Capture the cell that displays the provided text and extract its (x, y) central coordinate. 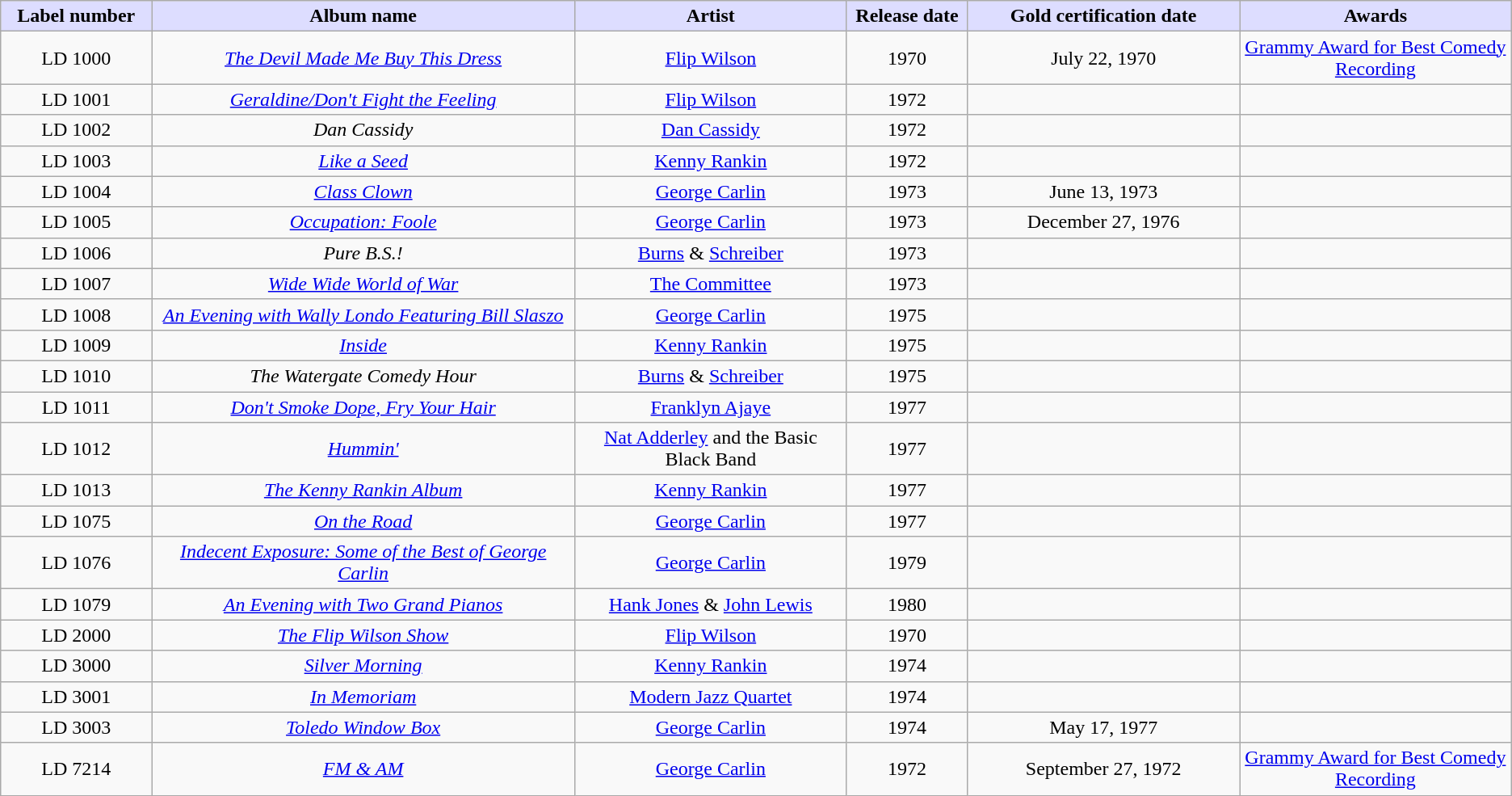
LD 1079 (76, 604)
May 17, 1977 (1103, 727)
Awards (1375, 16)
Silver Morning (363, 666)
Geraldine/Don't Fight the Feeling (363, 99)
LD 1002 (76, 130)
Wide Wide World of War (363, 284)
In Memoriam (363, 697)
LD 1003 (76, 161)
Album name (363, 16)
LD 1011 (76, 406)
LD 1010 (76, 376)
LD 1006 (76, 253)
July 22, 1970 (1103, 58)
LD 1000 (76, 58)
LD 1075 (76, 521)
Artist (711, 16)
LD 1012 (76, 449)
The Kenny Rankin Album (363, 491)
The Watergate Comedy Hour (363, 376)
Gold certification date (1103, 16)
LD 1076 (76, 562)
LD 7214 (76, 769)
Franklyn Ajaye (711, 406)
An Evening with Wally Londo Featuring Bill Slaszo (363, 314)
Label number (76, 16)
LD 3003 (76, 727)
LD 1001 (76, 99)
December 27, 1976 (1103, 222)
Nat Adderley and the Basic Black Band (711, 449)
Indecent Exposure: Some of the Best of George Carlin (363, 562)
LD 3000 (76, 666)
LD 3001 (76, 697)
Inside (363, 345)
The Devil Made Me Buy This Dress (363, 58)
Toledo Window Box (363, 727)
The Flip Wilson Show (363, 635)
Pure B.S.! (363, 253)
LD 1005 (76, 222)
Modern Jazz Quartet (711, 697)
LD 1007 (76, 284)
LD 1008 (76, 314)
Class Clown (363, 192)
LD 1004 (76, 192)
FM & AM (363, 769)
Like a Seed (363, 161)
Hummin' (363, 449)
1980 (907, 604)
June 13, 1973 (1103, 192)
1979 (907, 562)
An Evening with Two Grand Pianos (363, 604)
LD 1013 (76, 491)
September 27, 1972 (1103, 769)
LD 2000 (76, 635)
Hank Jones & John Lewis (711, 604)
The Committee (711, 284)
On the Road (363, 521)
Occupation: Foole (363, 222)
Release date (907, 16)
LD 1009 (76, 345)
Don't Smoke Dope, Fry Your Hair (363, 406)
